Determine the (x, y) coordinate at the center of the cell enclosing the given text.  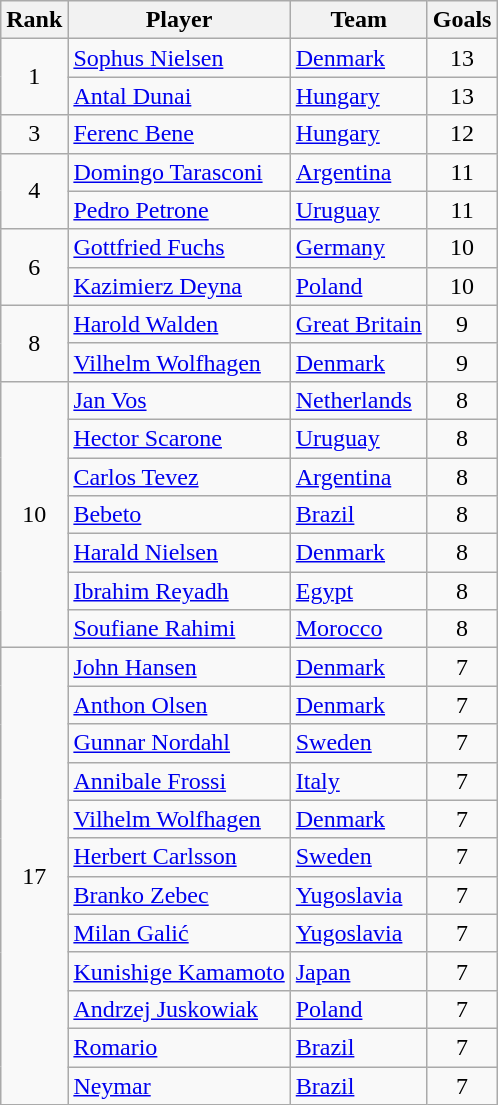
Anthon Olsen (179, 705)
Germany (358, 248)
Morocco (358, 629)
Branko Zebec (179, 895)
Carlos Tevez (179, 477)
Antal Dunai (179, 96)
Ibrahim Reyadh (179, 591)
Domingo Tarasconi (179, 172)
Harold Walden (179, 324)
Team (358, 20)
Andrzej Juskowiak (179, 1009)
Neymar (179, 1085)
Goals (462, 20)
Netherlands (358, 400)
Milan Galić (179, 933)
1 (34, 77)
Gottfried Fuchs (179, 248)
Romario (179, 1047)
Annibale Frossi (179, 781)
Egypt (358, 591)
Italy (358, 781)
Kazimierz Deyna (179, 286)
Harald Nielsen (179, 553)
Hector Scarone (179, 438)
Rank (34, 20)
12 (462, 134)
4 (34, 191)
17 (34, 876)
Ferenc Bene (179, 134)
Jan Vos (179, 400)
Japan (358, 971)
Soufiane Rahimi (179, 629)
Bebeto (179, 515)
Gunnar Nordahl (179, 743)
Sophus Nielsen (179, 58)
3 (34, 134)
Pedro Petrone (179, 210)
Great Britain (358, 324)
Kunishige Kamamoto (179, 971)
Herbert Carlsson (179, 857)
6 (34, 267)
Player (179, 20)
John Hansen (179, 667)
